Identify which cell holds the provided text, then report its [X, Y] central coordinate. 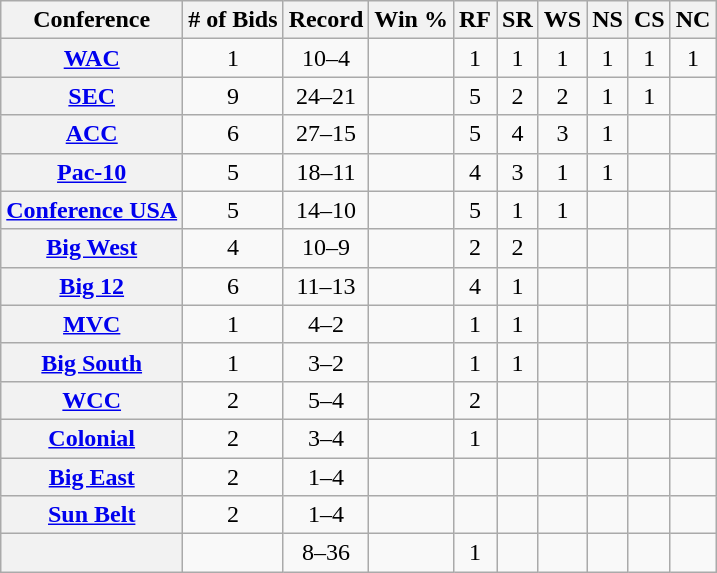
11–13 [326, 286]
8–36 [326, 553]
WCC [92, 400]
Big 12 [92, 286]
14–10 [326, 210]
CS [649, 20]
4–2 [326, 324]
Big West [92, 248]
3–2 [326, 362]
10–9 [326, 248]
ACC [92, 134]
Record [326, 20]
MVC [92, 324]
27–15 [326, 134]
RF [474, 20]
Big South [92, 362]
WAC [92, 58]
SEC [92, 96]
Sun Belt [92, 515]
Pac-10 [92, 172]
24–21 [326, 96]
Colonial [92, 438]
NC [693, 20]
SR [518, 20]
NS [608, 20]
Conference [92, 20]
WS [562, 20]
18–11 [326, 172]
# of Bids [233, 20]
Big East [92, 477]
9 [233, 96]
5–4 [326, 400]
Conference USA [92, 210]
3–4 [326, 438]
10–4 [326, 58]
Win % [412, 20]
